Determine the [x, y] coordinate at the center of the cell enclosing the given text.  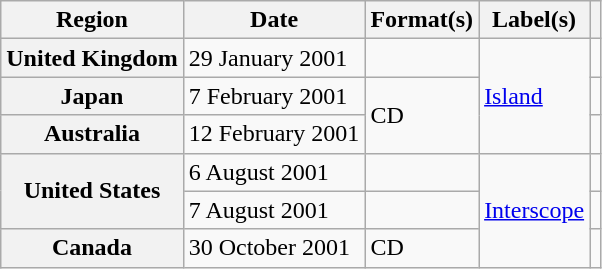
Canada [92, 248]
United Kingdom [92, 58]
Interscope [534, 210]
7 August 2001 [274, 210]
Format(s) [422, 20]
12 February 2001 [274, 134]
Region [92, 20]
Date [274, 20]
29 January 2001 [274, 58]
6 August 2001 [274, 172]
Island [534, 96]
Japan [92, 96]
Australia [92, 134]
30 October 2001 [274, 248]
United States [92, 191]
Label(s) [534, 20]
7 February 2001 [274, 96]
